Detect which cell encompasses the target text, then output its [X, Y] center coordinate. 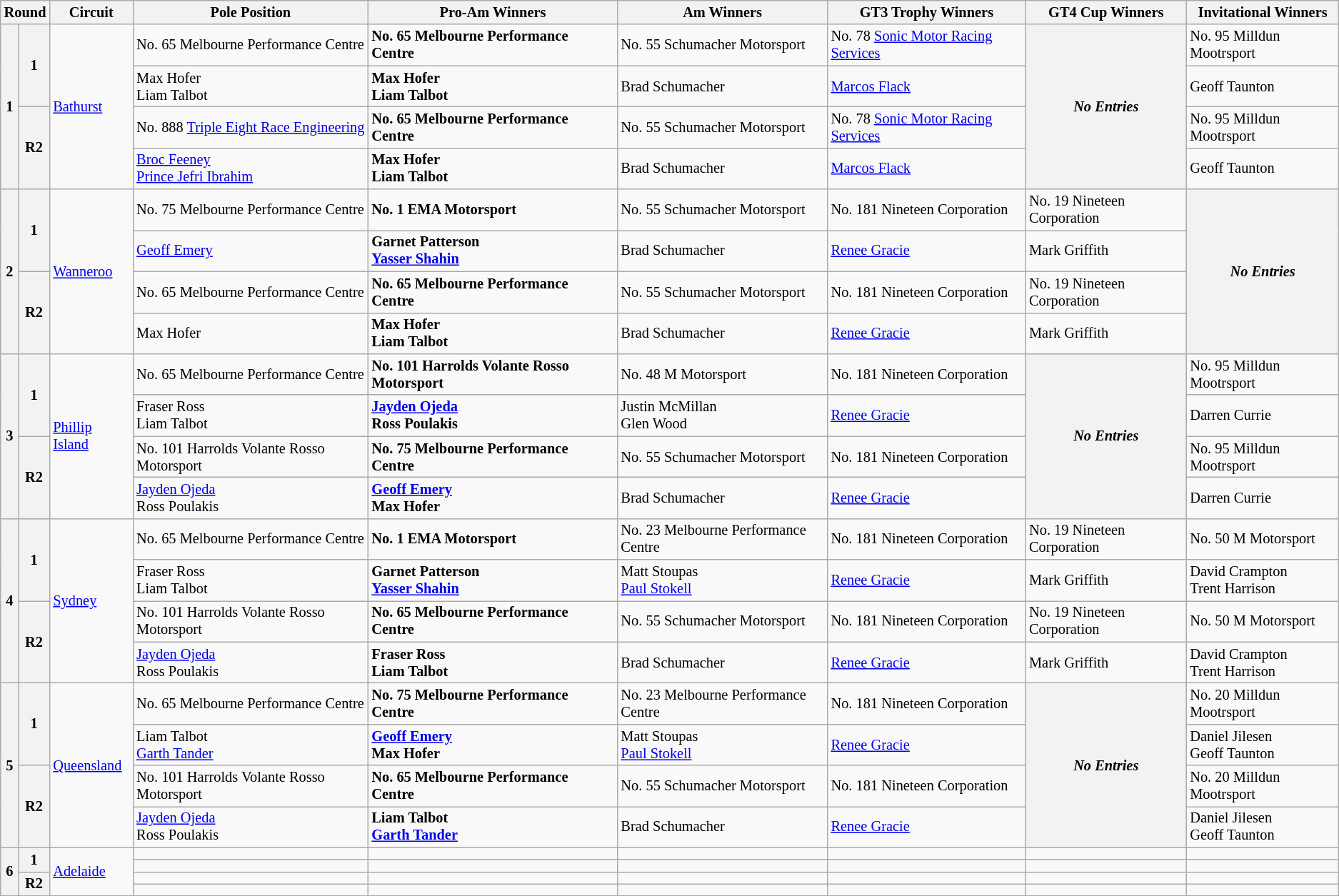
Sydney [91, 601]
GT4 Cup Winners [1105, 12]
6 [10, 871]
2 [10, 271]
No. 48 M Motorsport [723, 374]
Invitational Winners [1263, 12]
Broc Feeney Prince Jefri Ibrahim [250, 168]
Circuit [91, 12]
Adelaide [91, 871]
Queensland [91, 765]
No. 888 Triple Eight Race Engineering [250, 127]
Round [26, 12]
Am Winners [723, 12]
Justin McMillan Glen Wood [723, 416]
Wanneroo [91, 271]
Pole Position [250, 12]
Bathurst [91, 107]
GT3 Trophy Winners [927, 12]
3 [10, 436]
Phillip Island [91, 436]
Geoff Emery [250, 251]
Pro-Am Winners [493, 12]
5 [10, 765]
Max Hofer [250, 333]
4 [10, 601]
